Return the (x, y) coordinate for the center point of the cell that contains the specified text.  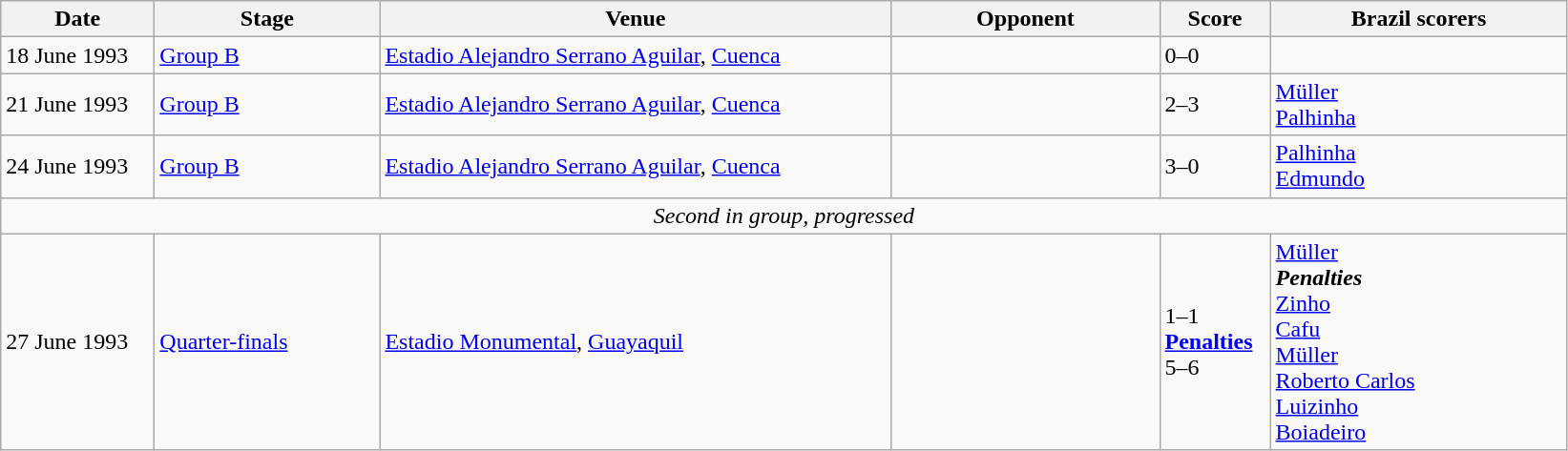
Müller Palhinha (1418, 105)
18 June 1993 (78, 55)
Opponent (1025, 19)
2–3 (1215, 105)
21 June 1993 (78, 105)
27 June 1993 (78, 341)
Müller Penalties Zinho Cafu Müller Roberto Carlos Luizinho Boiadeiro (1418, 341)
Date (78, 19)
Score (1215, 19)
Stage (267, 19)
3–0 (1215, 166)
Palhinha Edmundo (1418, 166)
24 June 1993 (78, 166)
1–1 Penalties 5–6 (1215, 341)
Venue (636, 19)
Estadio Monumental, Guayaquil (636, 341)
Quarter-finals (267, 341)
0–0 (1215, 55)
Second in group, progressed (784, 215)
Brazil scorers (1418, 19)
